Pinpoint the cell where the given text exists, returning its (X, Y) midpoint coordinate. 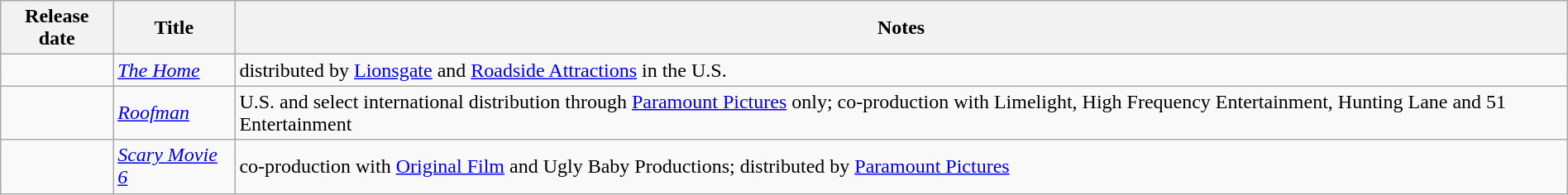
Scary Movie 6 (174, 167)
The Home (174, 70)
Release date (57, 28)
Roofman (174, 112)
Notes (901, 28)
distributed by Lionsgate and Roadside Attractions in the U.S. (901, 70)
Title (174, 28)
co-production with Original Film and Ugly Baby Productions; distributed by Paramount Pictures (901, 167)
